Detect which cell encompasses the target text, then output its (X, Y) center coordinate. 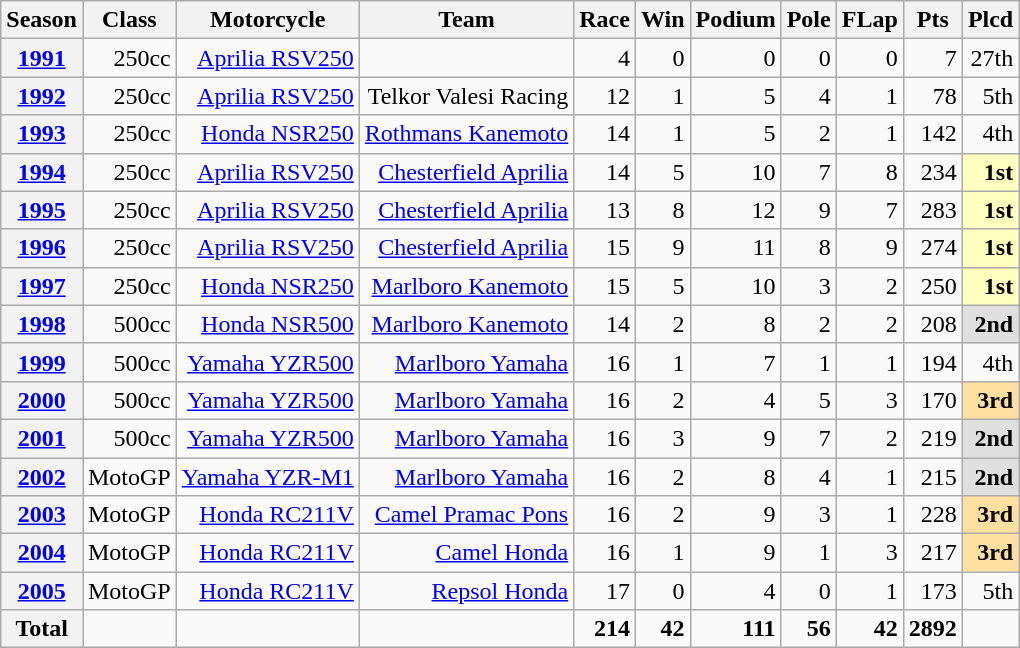
78 (932, 96)
234 (932, 172)
Telkor Valesi Racing (466, 96)
111 (736, 629)
2003 (42, 515)
2001 (42, 438)
1999 (42, 362)
1993 (42, 134)
1998 (42, 324)
283 (932, 210)
Team (466, 20)
208 (932, 324)
170 (932, 400)
13 (605, 210)
194 (932, 362)
Honda NSR500 (268, 324)
1997 (42, 286)
215 (932, 477)
56 (808, 629)
Race (605, 20)
1995 (42, 210)
1992 (42, 96)
Camel Pramac Pons (466, 515)
Podium (736, 20)
1994 (42, 172)
Yamaha YZR-M1 (268, 477)
Class (129, 20)
Rothmans Kanemoto (466, 134)
2892 (932, 629)
Repsol Honda (466, 591)
27th (990, 58)
2005 (42, 591)
Plcd (990, 20)
217 (932, 553)
142 (932, 134)
2002 (42, 477)
Season (42, 20)
Total (42, 629)
2000 (42, 400)
250 (932, 286)
17 (605, 591)
Pole (808, 20)
11 (736, 248)
1996 (42, 248)
214 (605, 629)
Camel Honda (466, 553)
228 (932, 515)
173 (932, 591)
Pts (932, 20)
219 (932, 438)
1991 (42, 58)
274 (932, 248)
FLap (870, 20)
Win (662, 20)
Motorcycle (268, 20)
2004 (42, 553)
